Provide the (x, y) coordinate of the cell's center where the given text is located.  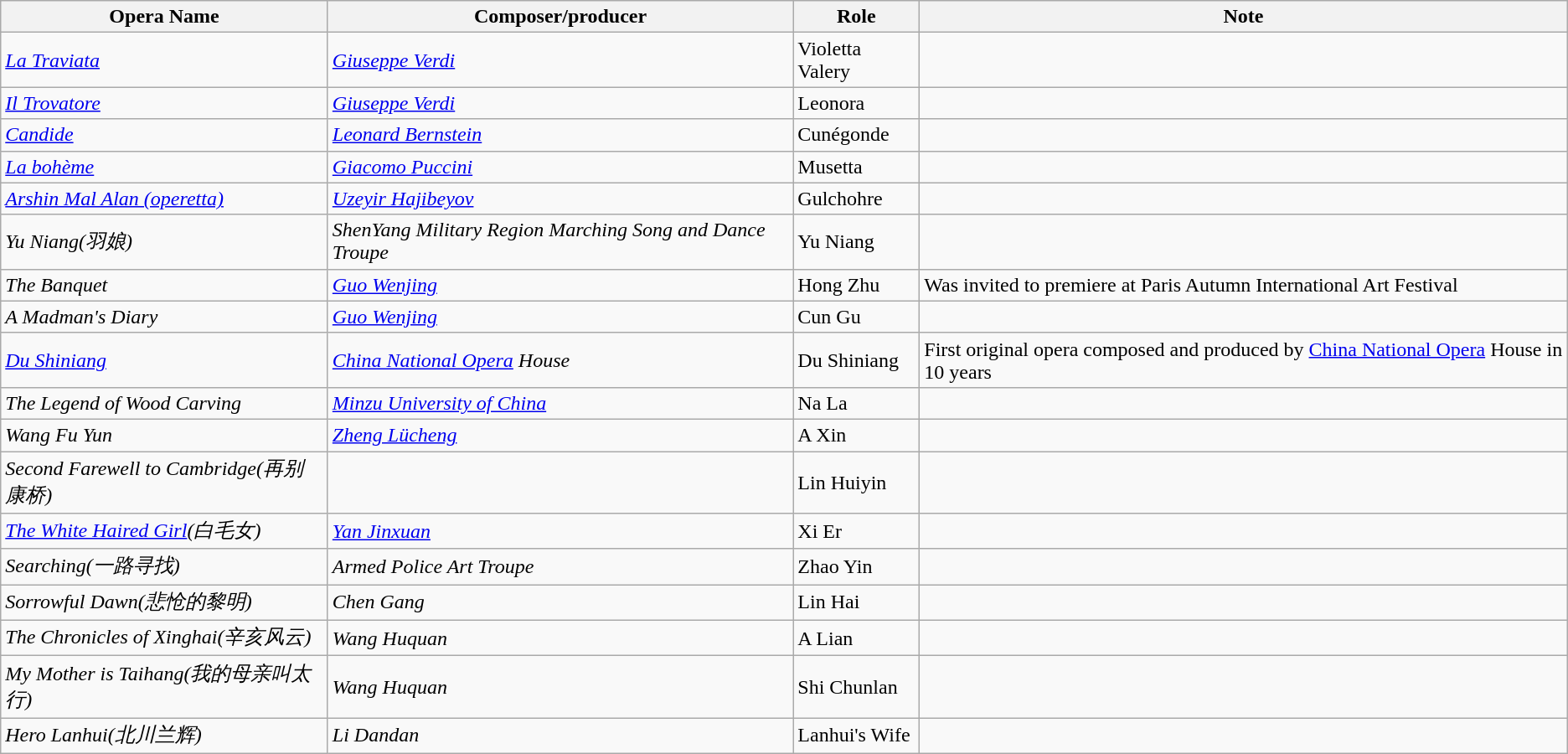
Hong Zhu (856, 285)
La bohème (164, 167)
Role (856, 17)
Chen Gang (560, 603)
Hero Lanhui(北川兰辉) (164, 736)
China National Opera House (560, 360)
Li Dandan (560, 736)
Xi Er (856, 531)
Composer/producer (560, 17)
Cun Gu (856, 317)
Candide (164, 135)
Second Farewell to Cambridge(再别康桥) (164, 482)
Was invited to premiere at Paris Autumn International Art Festival (1243, 285)
Lin Huiyin (856, 482)
Leonard Bernstein (560, 135)
Arshin Mal Alan (operetta) (164, 199)
Cunégonde (856, 135)
First original opera composed and produced by China National Opera House in 10 years (1243, 360)
Yu Niang (856, 241)
Lin Hai (856, 603)
Uzeyir Hajibeyov (560, 199)
Zhao Yin (856, 566)
Yu Niang(羽娘) (164, 241)
Searching(一路寻找) (164, 566)
Zheng Lücheng (560, 435)
Yan Jinxuan (560, 531)
Sorrowful Dawn(悲怆的黎明) (164, 603)
The Banquet (164, 285)
Armed Police Art Troupe (560, 566)
Leonora (856, 103)
Giacomo Puccini (560, 167)
Minzu University of China (560, 403)
The Chronicles of Xinghai(辛亥风云) (164, 638)
ShenYang Military Region Marching Song and Dance Troupe (560, 241)
Lanhui's Wife (856, 736)
La Traviata (164, 60)
Opera Name (164, 17)
Na La (856, 403)
Wang Fu Yun (164, 435)
The White Haired Girl(白毛女) (164, 531)
A Lian (856, 638)
Shi Chunlan (856, 687)
Il Trovatore (164, 103)
Gulchohre (856, 199)
Musetta (856, 167)
A Madman's Diary (164, 317)
Note (1243, 17)
Violetta Valery (856, 60)
The Legend of Wood Carving (164, 403)
My Mother is Taihang(我的母亲叫太行) (164, 687)
A Xin (856, 435)
